Return the [X, Y] coordinate for the center point of the cell that contains the specified text.  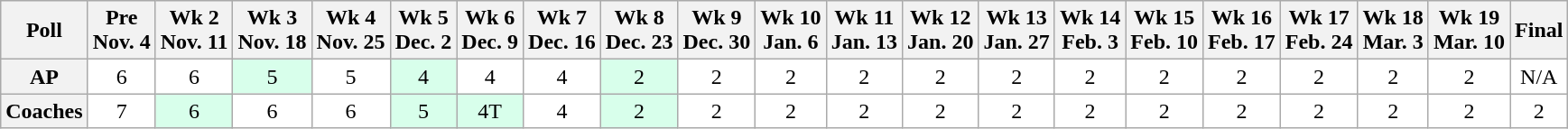
Wk 5Dec. 2 [423, 31]
7 [121, 111]
Wk 14 Feb. 3 [1090, 31]
Poll [44, 31]
Wk 10 Jan. 6 [791, 31]
Coaches [44, 111]
Wk 15 Feb. 10 [1164, 31]
PreNov. 4 [121, 31]
Wk 17 Feb. 24 [1319, 31]
Wk 6Dec. 9 [490, 31]
Wk 2Nov. 11 [194, 31]
Wk 19 Mar. 10 [1469, 31]
Wk 7 Dec. 16 [562, 31]
Final [1539, 31]
AP [44, 77]
Wk 16 Feb. 17 [1242, 31]
4T [490, 111]
Wk 9 Dec. 30 [717, 31]
Wk 8 Dec. 23 [639, 31]
Wk 12 Jan. 20 [941, 31]
Wk 18 Mar. 3 [1393, 31]
Wk 3Nov. 18 [273, 31]
N/A [1539, 77]
Wk 13 Jan. 27 [1016, 31]
Wk 11 Jan. 13 [864, 31]
Wk 4Nov. 25 [350, 31]
